Capture the cell that displays the provided text and extract its (X, Y) central coordinate. 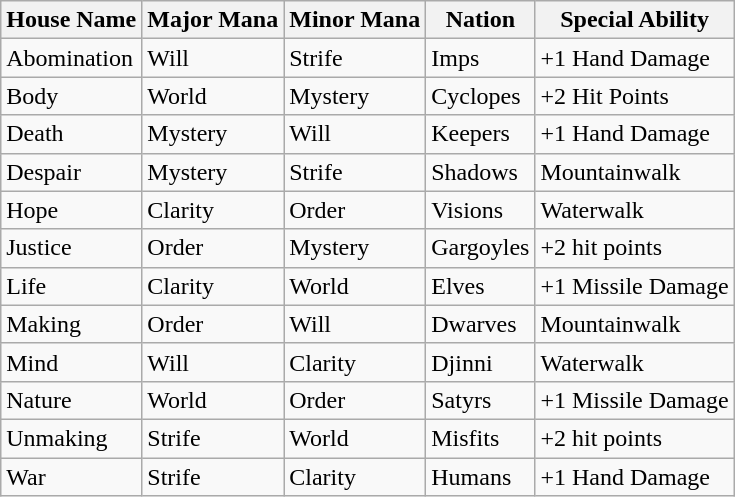
Gargoyles (480, 248)
Satyrs (480, 400)
War (72, 477)
Cyclopes (480, 96)
Life (72, 286)
Shadows (480, 172)
Death (72, 134)
Body (72, 96)
Abomination (72, 58)
Humans (480, 477)
Hope (72, 210)
Justice (72, 248)
House Name (72, 20)
Dwarves (480, 324)
Djinni (480, 362)
Unmaking (72, 438)
Mind (72, 362)
Imps (480, 58)
Minor Mana (355, 20)
Elves (480, 286)
Major Mana (213, 20)
Nature (72, 400)
Nation (480, 20)
Making (72, 324)
Keepers (480, 134)
Misfits (480, 438)
Special Ability (634, 20)
Despair (72, 172)
Visions (480, 210)
+2 Hit Points (634, 96)
